Detect which cell encompasses the target text, then output its (X, Y) center coordinate. 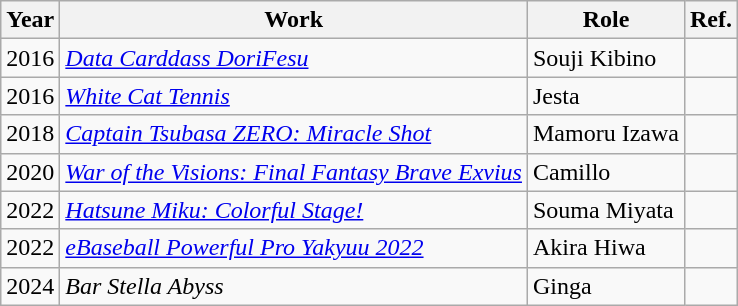
2024 (30, 286)
2020 (30, 172)
eBaseball Powerful Pro Yakyuu 2022 (294, 248)
Jesta (606, 96)
Work (294, 20)
Ginga (606, 286)
2018 (30, 134)
Hatsune Miku: Colorful Stage! (294, 210)
Data Carddass DoriFesu (294, 58)
Mamoru Izawa (606, 134)
Year (30, 20)
Camillo (606, 172)
War of the Visions: Final Fantasy Brave Exvius (294, 172)
White Cat Tennis (294, 96)
Role (606, 20)
Bar Stella Abyss (294, 286)
Captain Tsubasa ZERO: Miracle Shot (294, 134)
Souma Miyata (606, 210)
Akira Hiwa (606, 248)
Souji Kibino (606, 58)
Ref. (710, 20)
